From the cell containing the given text, extract its center point as [X, Y] coordinate. 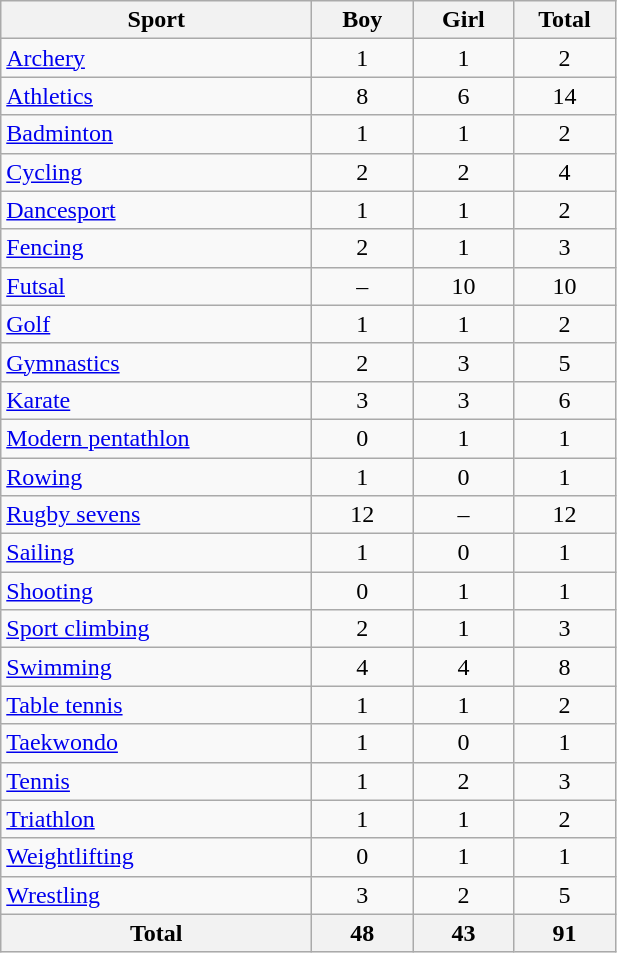
Tennis [156, 781]
Athletics [156, 96]
Cycling [156, 172]
Wrestling [156, 895]
Futsal [156, 286]
Weightlifting [156, 857]
Archery [156, 58]
Dancesport [156, 210]
Sport [156, 20]
Swimming [156, 667]
Gymnastics [156, 362]
Modern pentathlon [156, 438]
Rugby sevens [156, 515]
Boy [362, 20]
Triathlon [156, 819]
48 [362, 933]
Taekwondo [156, 743]
43 [464, 933]
Girl [464, 20]
Badminton [156, 134]
Sailing [156, 553]
Rowing [156, 477]
Karate [156, 400]
Sport climbing [156, 629]
14 [564, 96]
91 [564, 933]
Table tennis [156, 705]
Fencing [156, 248]
Shooting [156, 591]
Golf [156, 324]
